Scan for the cell matching the given text and deliver its [x, y] coordinate at center. 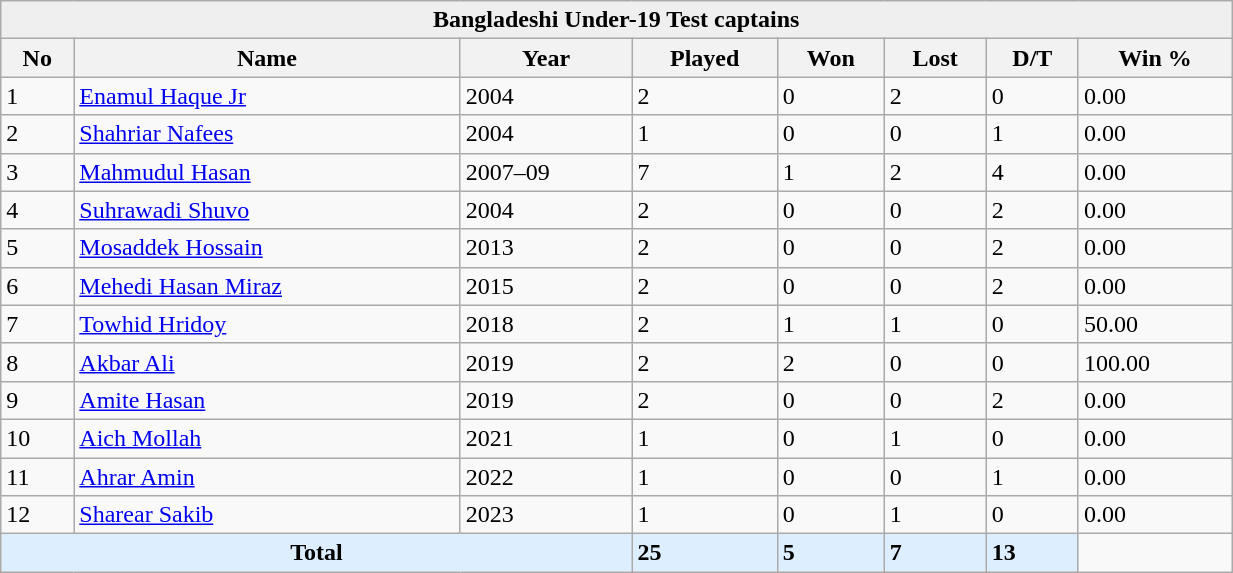
2007–09 [546, 172]
Bangladeshi Under-19 Test captains [616, 20]
Towhid Hridoy [267, 324]
Ahrar Amin [267, 477]
2023 [546, 515]
9 [38, 400]
Akbar Ali [267, 362]
6 [38, 286]
Win % [1154, 58]
11 [38, 477]
2013 [546, 248]
Suhrawadi Shuvo [267, 210]
8 [38, 362]
100.00 [1154, 362]
Played [704, 58]
Mehedi Hasan Miraz [267, 286]
2022 [546, 477]
50.00 [1154, 324]
25 [704, 553]
Mahmudul Hasan [267, 172]
12 [38, 515]
Won [830, 58]
Amite Hasan [267, 400]
3 [38, 172]
Mosaddek Hossain [267, 248]
2015 [546, 286]
10 [38, 438]
2018 [546, 324]
Name [267, 58]
No [38, 58]
Total [316, 553]
13 [1032, 553]
Lost [935, 58]
Enamul Haque Jr [267, 96]
Shahriar Nafees [267, 134]
2021 [546, 438]
Year [546, 58]
Aich Mollah [267, 438]
D/T [1032, 58]
Sharear Sakib [267, 515]
